Provide the [X, Y] coordinate of the cell's center where the given text is located.  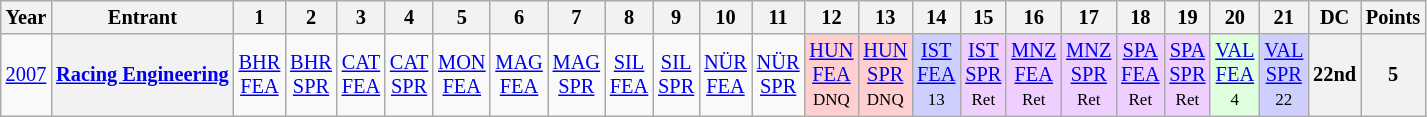
SILSPR [676, 75]
20 [1234, 17]
NÜRFEA [726, 75]
12 [831, 17]
7 [576, 17]
18 [1140, 17]
6 [518, 17]
MAGSPR [576, 75]
2 [311, 17]
4 [409, 17]
Year [26, 17]
9 [676, 17]
MAGFEA [518, 75]
NÜRSPR [778, 75]
21 [1284, 17]
MONFEA [462, 75]
MNZFEARet [1034, 75]
SILFEA [629, 75]
19 [1187, 17]
10 [726, 17]
CATSPR [409, 75]
VALFEA4 [1234, 75]
SPASPRRet [1187, 75]
16 [1034, 17]
MNZSPRRet [1088, 75]
8 [629, 17]
Racing Engineering [142, 75]
HUNFEADNQ [831, 75]
DC [1334, 17]
VALSPR22 [1284, 75]
ISTSPRRet [983, 75]
3 [361, 17]
ISTFEA13 [936, 75]
Entrant [142, 17]
2007 [26, 75]
22nd [1334, 75]
14 [936, 17]
13 [885, 17]
HUNSPRDNQ [885, 75]
17 [1088, 17]
1 [260, 17]
BHRFEA [260, 75]
SPAFEARet [1140, 75]
11 [778, 17]
BHRSPR [311, 75]
Points [1393, 17]
15 [983, 17]
CATFEA [361, 75]
